For the text-containing cell, return its midpoint in (x, y) coordinate format. 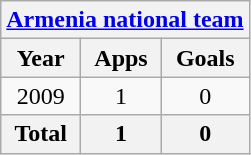
Goals (205, 58)
Year (41, 58)
2009 (41, 96)
Apps (122, 58)
Armenia national team (125, 20)
Total (41, 134)
